Search for the cell housing the specified text and yield its (x, y) center coordinate. 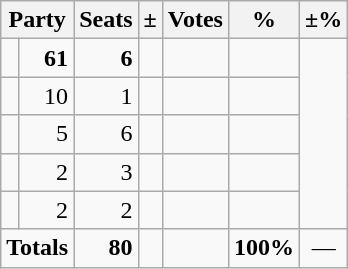
% (264, 20)
Votes (195, 20)
3 (106, 172)
100% (264, 248)
— (324, 248)
80 (106, 248)
5 (46, 134)
Party (38, 20)
61 (46, 58)
1 (106, 96)
Totals (38, 248)
±% (324, 20)
Seats (106, 20)
± (150, 20)
10 (46, 96)
